From the cell containing the given text, extract its center point as (x, y) coordinate. 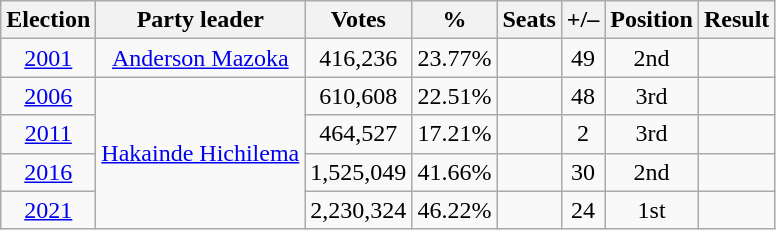
2,230,324 (358, 210)
2011 (48, 134)
24 (582, 210)
30 (582, 172)
23.77% (454, 58)
Party leader (200, 20)
48 (582, 96)
% (454, 20)
2001 (48, 58)
464,527 (358, 134)
41.66% (454, 172)
Position (652, 20)
Result (736, 20)
22.51% (454, 96)
Anderson Mazoka (200, 58)
49 (582, 58)
1st (652, 210)
Seats (529, 20)
Hakainde Hichilema (200, 153)
1,525,049 (358, 172)
2021 (48, 210)
416,236 (358, 58)
17.21% (454, 134)
610,608 (358, 96)
2 (582, 134)
+/– (582, 20)
Election (48, 20)
2016 (48, 172)
2006 (48, 96)
46.22% (454, 210)
Votes (358, 20)
